Return the (X, Y) coordinate for the center point of the cell that contains the specified text.  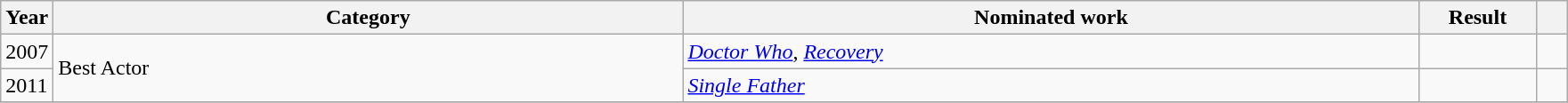
2007 (27, 51)
Single Father (1051, 85)
Category (369, 18)
Best Actor (369, 68)
Doctor Who, Recovery (1051, 51)
Nominated work (1051, 18)
2011 (27, 85)
Result (1478, 18)
Year (27, 18)
